Determine the (X, Y) coordinate at the center of the cell enclosing the given text.  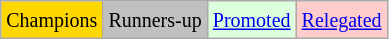
Runners-up (155, 20)
Champions (52, 20)
Relegated (342, 20)
Promoted (252, 20)
